Return (X, Y) of the center of cell containing provided text 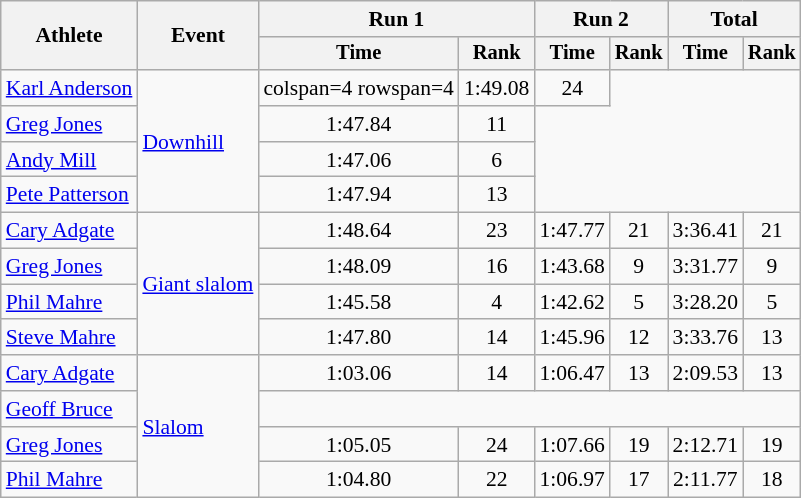
4 (496, 302)
1:48.64 (358, 231)
17 (639, 480)
Pete Patterson (70, 195)
1:47.94 (358, 195)
23 (496, 231)
1:06.97 (572, 480)
1:03.06 (358, 373)
1:05.05 (358, 445)
1:43.68 (572, 267)
22 (496, 480)
1:45.96 (572, 338)
2:11.77 (706, 480)
Downhill (198, 141)
Event (198, 36)
Karl Anderson (70, 88)
Run 2 (600, 19)
Run 1 (396, 19)
1:06.47 (572, 373)
1:48.09 (358, 267)
Slalom (198, 426)
2:12.71 (706, 445)
1:45.58 (358, 302)
1:49.08 (496, 88)
Giant slalom (198, 284)
Andy Mill (70, 160)
2:09.53 (706, 373)
1:47.84 (358, 124)
3:36.41 (706, 231)
Athlete (70, 36)
3:31.77 (706, 267)
1:04.80 (358, 480)
1:42.62 (572, 302)
Steve Mahre (70, 338)
1:47.80 (358, 338)
colspan=4 rowspan=4 (358, 88)
12 (639, 338)
Total (734, 19)
16 (496, 267)
1:07.66 (572, 445)
1:47.77 (572, 231)
1:47.06 (358, 160)
3:33.76 (706, 338)
18 (772, 480)
6 (496, 160)
3:28.20 (706, 302)
11 (496, 124)
Geoff Bruce (70, 409)
